Search for the cell housing the specified text and yield its [X, Y] center coordinate. 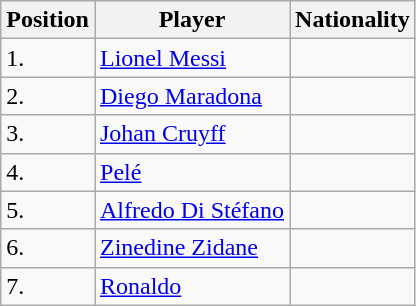
Player [192, 20]
5. [48, 210]
Ronaldo [192, 286]
Alfredo Di Stéfano [192, 210]
Lionel Messi [192, 58]
3. [48, 134]
Johan Cruyff [192, 134]
4. [48, 172]
7. [48, 286]
Diego Maradona [192, 96]
Pelé [192, 172]
6. [48, 248]
1. [48, 58]
2. [48, 96]
Zinedine Zidane [192, 248]
Position [48, 20]
Nationality [353, 20]
